For the text-containing cell, return its midpoint in [X, Y] coordinate format. 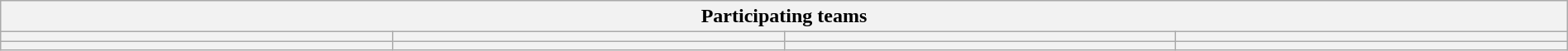
Participating teams [784, 16]
